Scan for the cell matching the given text and deliver its (x, y) coordinate at center. 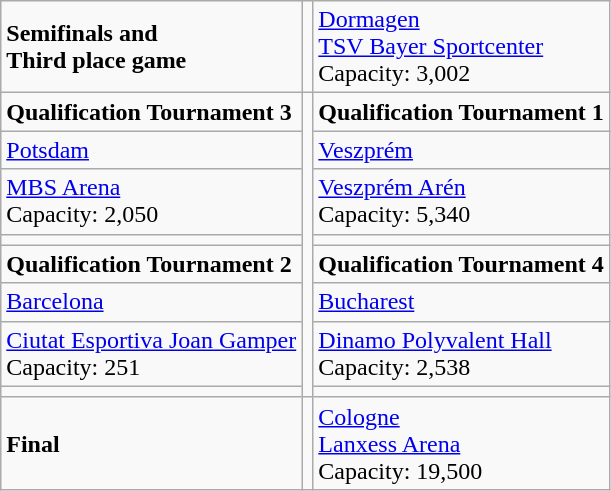
Dinamo Polyvalent HallCapacity: 2,538 (461, 354)
Qualification Tournament 3 (152, 112)
MBS ArenaCapacity: 2,050 (152, 202)
Qualification Tournament 4 (461, 264)
Barcelona (152, 302)
DormagenTSV Bayer SportcenterCapacity: 3,002 (461, 47)
Final (152, 443)
Veszprém (461, 150)
Veszprém ArénCapacity: 5,340 (461, 202)
Potsdam (152, 150)
Qualification Tournament 1 (461, 112)
Qualification Tournament 2 (152, 264)
Ciutat Esportiva Joan GamperCapacity: 251 (152, 354)
CologneLanxess ArenaCapacity: 19,500 (461, 443)
Semifinals andThird place game (152, 47)
Bucharest (461, 302)
